Search for the cell housing the specified text and yield its [x, y] center coordinate. 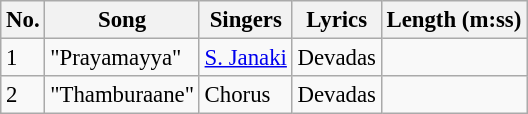
1 [23, 58]
"Prayamayya" [122, 58]
Length (m:ss) [454, 20]
No. [23, 20]
Song [122, 20]
"Thamburaane" [122, 95]
S. Janaki [246, 58]
Singers [246, 20]
2 [23, 95]
Lyrics [336, 20]
Chorus [246, 95]
